Locate the cell with the specified text and output its (x, y) center coordinate. 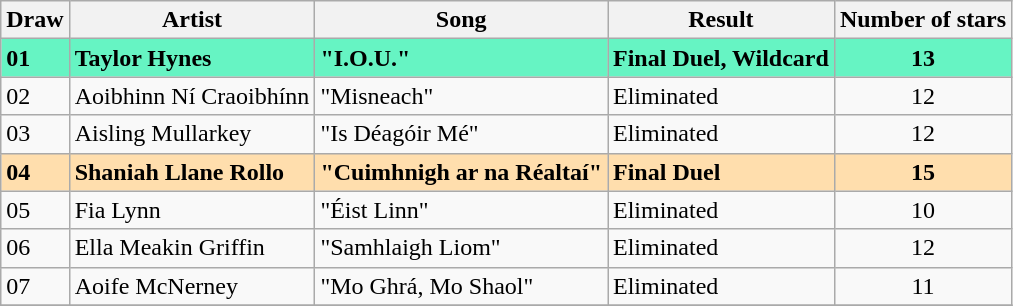
10 (922, 210)
Number of stars (922, 20)
Draw (35, 20)
Result (722, 20)
"Misneach" (462, 96)
01 (35, 58)
06 (35, 248)
"Cuimhnigh ar na Réaltaí" (462, 172)
Aoibhinn Ní Craoibhínn (192, 96)
13 (922, 58)
"Is Déagóir Mé" (462, 134)
07 (35, 286)
Aisling Mullarkey (192, 134)
Taylor Hynes (192, 58)
04 (35, 172)
15 (922, 172)
Song (462, 20)
Shaniah Llane Rollo (192, 172)
"Samhlaigh Liom" (462, 248)
Artist (192, 20)
Final Duel, Wildcard (722, 58)
Aoife McNerney (192, 286)
11 (922, 286)
"Mo Ghrá, Mo Shaol" (462, 286)
03 (35, 134)
05 (35, 210)
Fia Lynn (192, 210)
Ella Meakin Griffin (192, 248)
"I.O.U." (462, 58)
"Éist Linn" (462, 210)
Final Duel (722, 172)
02 (35, 96)
